Return [x, y] of the center of cell containing provided text 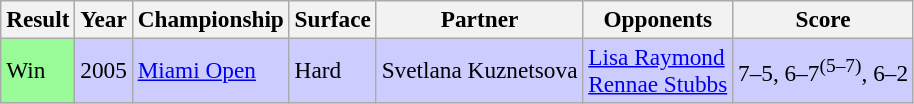
Year [104, 19]
2005 [104, 70]
Hard [332, 70]
Miami Open [210, 70]
Score [824, 19]
Lisa Raymond Rennae Stubbs [658, 70]
Partner [480, 19]
Surface [332, 19]
Result [38, 19]
Opponents [658, 19]
Championship [210, 19]
Svetlana Kuznetsova [480, 70]
Win [38, 70]
7–5, 6–7(5–7), 6–2 [824, 70]
